Identify which cell holds the provided text, then report its (x, y) central coordinate. 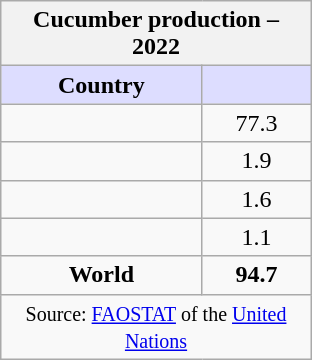
1.6 (256, 199)
Cucumber production – 2022 (156, 34)
1.1 (256, 237)
Country (102, 85)
Source: FAOSTAT of the United Nations (156, 326)
World (102, 275)
94.7 (256, 275)
1.9 (256, 161)
77.3 (256, 123)
